Capture the cell that displays the provided text and extract its [X, Y] central coordinate. 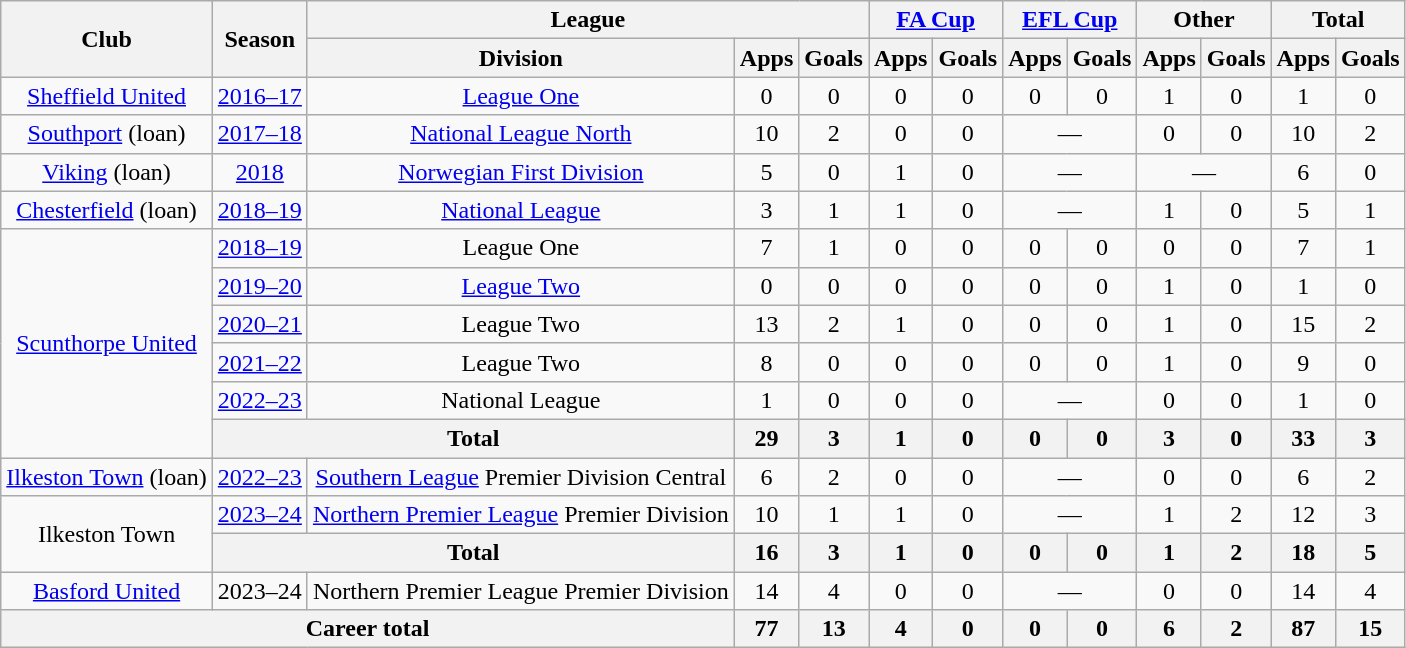
33 [1303, 438]
Other [1204, 20]
8 [766, 362]
Southport (loan) [107, 134]
29 [766, 438]
2019–20 [260, 286]
16 [766, 553]
Scunthorpe United [107, 343]
FA Cup [935, 20]
2021–22 [260, 362]
Club [107, 39]
9 [1303, 362]
Career total [368, 629]
18 [1303, 553]
Ilkeston Town [107, 534]
Norwegian First Division [520, 172]
Chesterfield (loan) [107, 210]
2016–17 [260, 96]
2017–18 [260, 134]
Sheffield United [107, 96]
Basford United [107, 591]
2018 [260, 172]
12 [1303, 515]
Division [520, 58]
EFL Cup [1070, 20]
Southern League Premier Division Central [520, 477]
87 [1303, 629]
Viking (loan) [107, 172]
Season [260, 39]
League [588, 20]
77 [766, 629]
2020–21 [260, 324]
National League North [520, 134]
Ilkeston Town (loan) [107, 477]
